Find where the given text appears and provide that cell's center as (X, Y) coordinate. 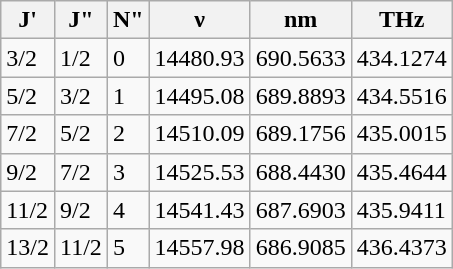
689.1756 (300, 134)
3 (128, 172)
434.1274 (402, 58)
14480.93 (200, 58)
14525.53 (200, 172)
435.9411 (402, 210)
688.4430 (300, 172)
434.5516 (402, 96)
2 (128, 134)
436.4373 (402, 248)
435.0015 (402, 134)
1/2 (80, 58)
J" (80, 20)
14495.08 (200, 96)
4 (128, 210)
nm (300, 20)
J' (28, 20)
0 (128, 58)
14510.09 (200, 134)
5 (128, 248)
N" (128, 20)
686.9085 (300, 248)
THz (402, 20)
690.5633 (300, 58)
14541.43 (200, 210)
14557.98 (200, 248)
435.4644 (402, 172)
689.8893 (300, 96)
ν (200, 20)
1 (128, 96)
687.6903 (300, 210)
13/2 (28, 248)
